Pinpoint the cell where the given text exists, returning its [x, y] midpoint coordinate. 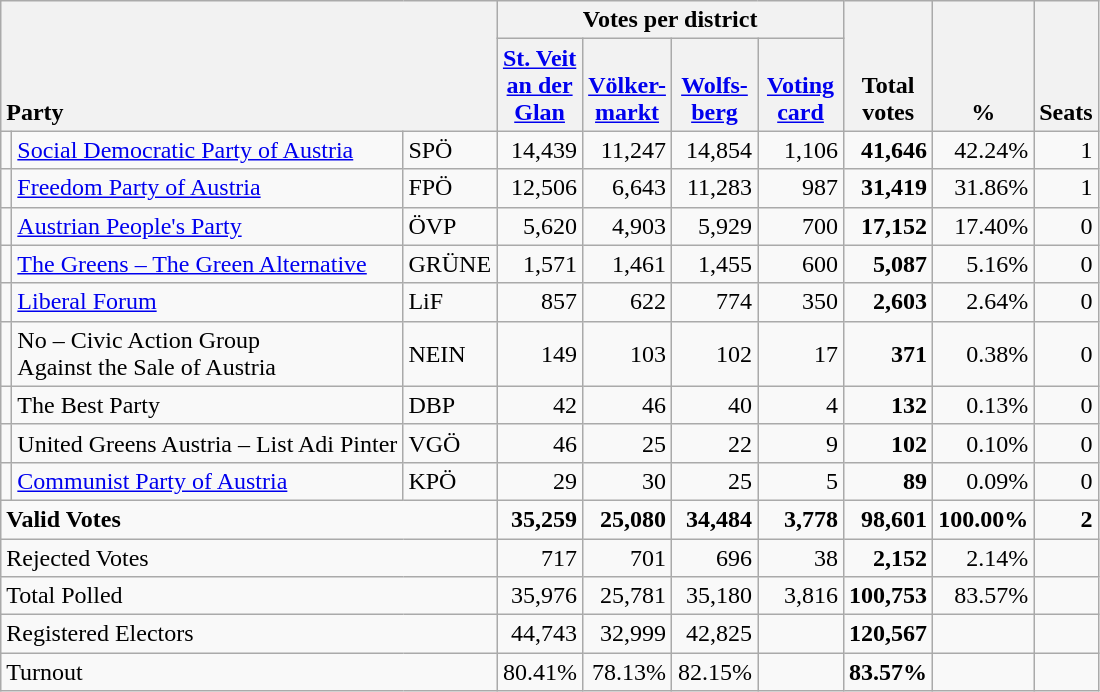
80.41% [540, 672]
25,080 [628, 519]
17,152 [888, 226]
38 [801, 557]
SPÖ [450, 150]
17.40% [984, 226]
5 [801, 481]
100,753 [888, 596]
0.10% [984, 443]
Seats [1066, 66]
St. Veitan derGlan [540, 85]
35,976 [540, 596]
1,455 [714, 264]
40 [714, 405]
35,180 [714, 596]
31,419 [888, 188]
857 [540, 302]
5.16% [984, 264]
Votes per district [670, 20]
12,506 [540, 188]
120,567 [888, 634]
44,743 [540, 634]
VGÖ [450, 443]
696 [714, 557]
29 [540, 481]
Liberal Forum [208, 302]
600 [801, 264]
774 [714, 302]
Valid Votes [249, 519]
31.86% [984, 188]
22 [714, 443]
2,603 [888, 302]
98,601 [888, 519]
5,620 [540, 226]
987 [801, 188]
2.64% [984, 302]
371 [888, 354]
17 [801, 354]
3,816 [801, 596]
701 [628, 557]
Freedom Party of Austria [208, 188]
14,439 [540, 150]
Völker-markt [628, 85]
Rejected Votes [249, 557]
25,781 [628, 596]
Communist Party of Austria [208, 481]
0.09% [984, 481]
Austrian People's Party [208, 226]
The Best Party [208, 405]
DBP [450, 405]
Party [249, 66]
Votingcard [801, 85]
No – Civic Action GroupAgainst the Sale of Austria [208, 354]
14,854 [714, 150]
5,929 [714, 226]
1,461 [628, 264]
0.38% [984, 354]
35,259 [540, 519]
GRÜNE [450, 264]
NEIN [450, 354]
82.15% [714, 672]
Turnout [249, 672]
Wolfs-berg [714, 85]
42 [540, 405]
11,283 [714, 188]
350 [801, 302]
2,152 [888, 557]
Total Polled [249, 596]
622 [628, 302]
1,571 [540, 264]
% [984, 66]
41,646 [888, 150]
4,903 [628, 226]
11,247 [628, 150]
3,778 [801, 519]
717 [540, 557]
Registered Electors [249, 634]
132 [888, 405]
KPÖ [450, 481]
6,643 [628, 188]
0.13% [984, 405]
700 [801, 226]
4 [801, 405]
1,106 [801, 150]
149 [540, 354]
100.00% [984, 519]
2.14% [984, 557]
42,825 [714, 634]
ÖVP [450, 226]
89 [888, 481]
9 [801, 443]
FPÖ [450, 188]
Social Democratic Party of Austria [208, 150]
Totalvotes [888, 66]
LiF [450, 302]
30 [628, 481]
The Greens – The Green Alternative [208, 264]
United Greens Austria – List Adi Pinter [208, 443]
32,999 [628, 634]
42.24% [984, 150]
2 [1066, 519]
103 [628, 354]
78.13% [628, 672]
34,484 [714, 519]
5,087 [888, 264]
